Find where the given text appears and provide that cell's center as (x, y) coordinate. 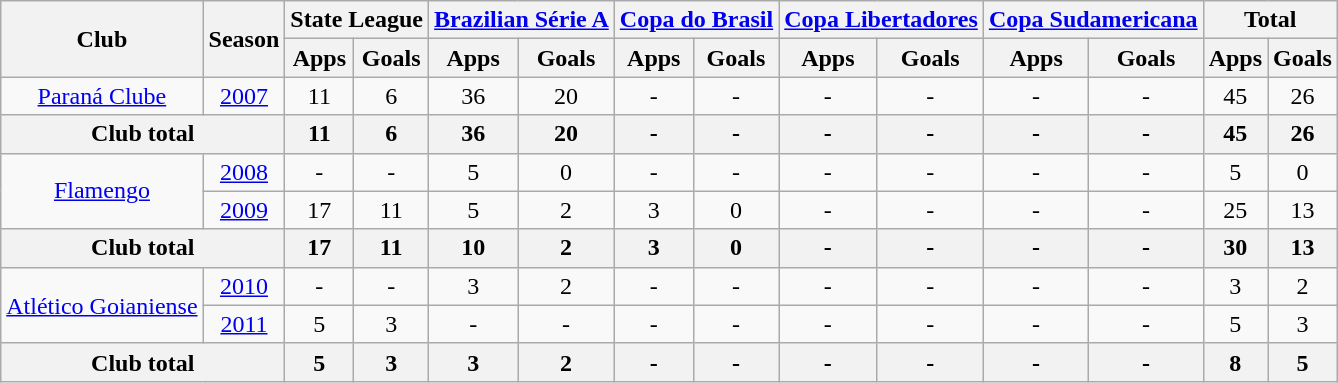
Total (1270, 20)
2011 (244, 324)
25 (1235, 210)
State League (357, 20)
2009 (244, 210)
8 (1235, 362)
Copa do Brasil (696, 20)
30 (1235, 248)
Copa Sudamericana (1093, 20)
Club (102, 39)
Paraná Clube (102, 96)
Flamengo (102, 191)
Atlético Goianiense (102, 305)
10 (474, 248)
Brazilian Série A (522, 20)
2008 (244, 172)
2007 (244, 96)
Season (244, 39)
2010 (244, 286)
Copa Libertadores (882, 20)
